Provide the [x, y] coordinate of the cell's center where the given text is located.  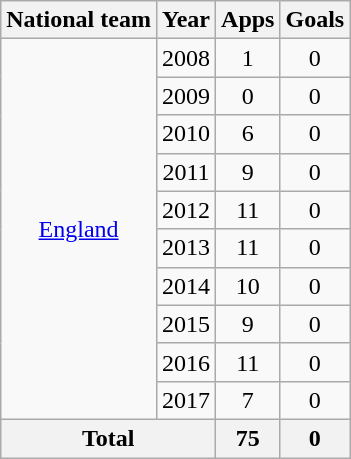
National team [79, 20]
Total [108, 438]
7 [248, 400]
Goals [315, 20]
2011 [186, 172]
Apps [248, 20]
2017 [186, 400]
10 [248, 286]
2013 [186, 248]
2014 [186, 286]
2012 [186, 210]
England [79, 230]
2009 [186, 96]
2010 [186, 134]
6 [248, 134]
2015 [186, 324]
1 [248, 58]
2016 [186, 362]
75 [248, 438]
2008 [186, 58]
Year [186, 20]
